Scan for the cell matching the given text and deliver its [X, Y] coordinate at center. 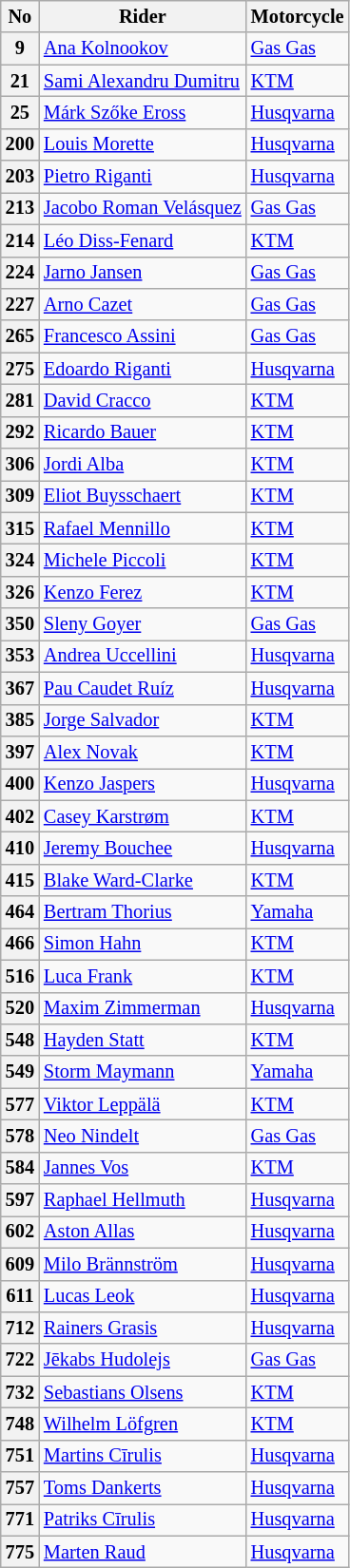
Alex Novak [143, 752]
Sleny Goyer [143, 624]
Bertram Thorius [143, 912]
326 [20, 592]
410 [20, 848]
Viktor Leppälä [143, 1104]
464 [20, 912]
Márk Szőke Eross [143, 112]
549 [20, 1072]
Eliot Buysschaert [143, 496]
353 [20, 656]
Rafael Mennillo [143, 528]
Jordi Alba [143, 465]
350 [20, 624]
Casey Karstrøm [143, 816]
Neo Nindelt [143, 1136]
415 [20, 880]
Léo Diss-Fenard [143, 240]
306 [20, 465]
Jarno Jansen [143, 273]
520 [20, 1008]
Martins Cīrulis [143, 1456]
25 [20, 112]
Pau Caudet Ruíz [143, 688]
Pietro Riganti [143, 177]
751 [20, 1456]
Aston Allas [143, 1232]
275 [20, 369]
Ricardo Bauer [143, 432]
Jacobo Roman Velásquez [143, 208]
Raphael Hellmuth [143, 1200]
Arno Cazet [143, 304]
Sami Alexandru Dumitru [143, 81]
722 [20, 1360]
Luca Frank [143, 976]
Patriks Cīrulis [143, 1520]
9 [20, 48]
577 [20, 1104]
324 [20, 560]
Louis Morette [143, 144]
Wilhelm Löfgren [143, 1424]
281 [20, 400]
Storm Maymann [143, 1072]
Simon Hahn [143, 944]
732 [20, 1392]
Sebastians Olsens [143, 1392]
227 [20, 304]
No [20, 16]
Lucas Leok [143, 1296]
400 [20, 784]
602 [20, 1232]
609 [20, 1264]
213 [20, 208]
367 [20, 688]
Andrea Uccellini [143, 656]
Jēkabs Hudolejs [143, 1360]
611 [20, 1296]
292 [20, 432]
Jeremy Bouchee [143, 848]
Edoardo Riganti [143, 369]
Ana Kolnookov [143, 48]
Motorcycle [298, 16]
597 [20, 1200]
Milo Brännström [143, 1264]
385 [20, 720]
21 [20, 81]
397 [20, 752]
Kenzo Ferez [143, 592]
203 [20, 177]
Francesco Assini [143, 336]
Maxim Zimmerman [143, 1008]
Rainers Grasis [143, 1328]
200 [20, 144]
265 [20, 336]
578 [20, 1136]
548 [20, 1040]
402 [20, 816]
Rider [143, 16]
315 [20, 528]
Kenzo Jaspers [143, 784]
224 [20, 273]
Hayden Statt [143, 1040]
Michele Piccoli [143, 560]
214 [20, 240]
748 [20, 1424]
Jannes Vos [143, 1168]
Jorge Salvador [143, 720]
Marten Raud [143, 1552]
775 [20, 1552]
Toms Dankerts [143, 1488]
757 [20, 1488]
David Cracco [143, 400]
771 [20, 1520]
584 [20, 1168]
466 [20, 944]
Blake Ward-Clarke [143, 880]
712 [20, 1328]
516 [20, 976]
309 [20, 496]
